Identify which cell holds the provided text, then report its [x, y] central coordinate. 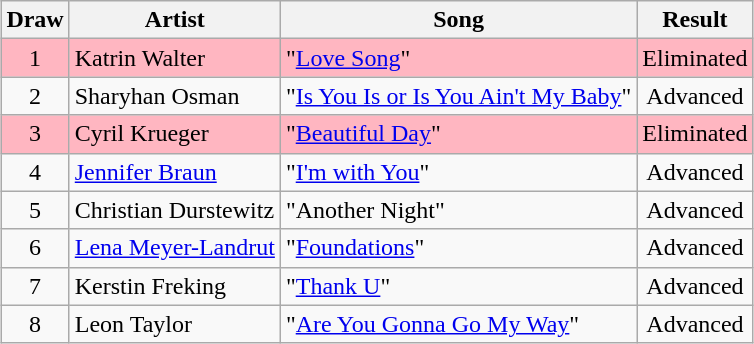
Jennifer Braun [174, 172]
Sharyhan Osman [174, 96]
"Is You Is or Is You Ain't My Baby" [458, 96]
"Another Night" [458, 210]
2 [35, 96]
"Beautiful Day" [458, 134]
Draw [35, 20]
6 [35, 248]
Song [458, 20]
Lena Meyer-Landrut [174, 248]
7 [35, 286]
5 [35, 210]
4 [35, 172]
Kerstin Freking [174, 286]
"Thank U" [458, 286]
Leon Taylor [174, 324]
3 [35, 134]
Katrin Walter [174, 58]
"Are You Gonna Go My Way" [458, 324]
Christian Durstewitz [174, 210]
Cyril Krueger [174, 134]
8 [35, 324]
"Love Song" [458, 58]
Artist [174, 20]
"Foundations" [458, 248]
1 [35, 58]
Result [695, 20]
"I'm with You" [458, 172]
